Detect which cell encompasses the target text, then output its [x, y] center coordinate. 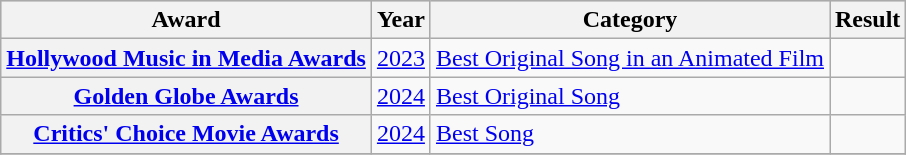
Best Original Song in an Animated Film [630, 58]
Best Song [630, 134]
Result [868, 20]
Critics' Choice Movie Awards [186, 134]
Hollywood Music in Media Awards [186, 58]
Category [630, 20]
Golden Globe Awards [186, 96]
2023 [400, 58]
Year [400, 20]
Best Original Song [630, 96]
Award [186, 20]
